Detect which cell encompasses the target text, then output its (X, Y) center coordinate. 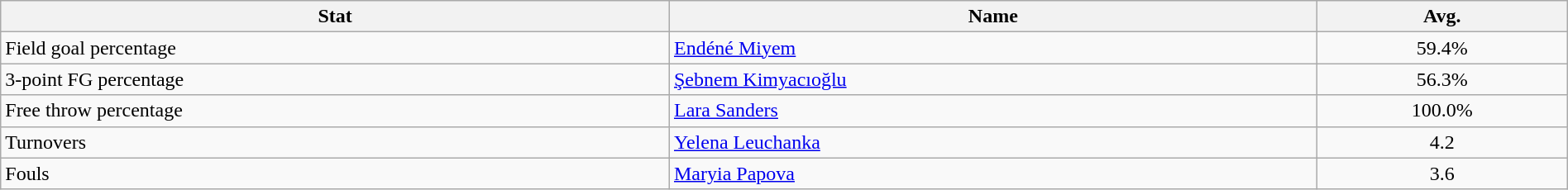
Field goal percentage (336, 48)
Avg. (1442, 17)
Maryia Papova (992, 173)
Turnovers (336, 142)
3-point FG percentage (336, 79)
59.4% (1442, 48)
Lara Sanders (992, 111)
Name (992, 17)
56.3% (1442, 79)
Stat (336, 17)
4.2 (1442, 142)
Şebnem Kimyacıoğlu (992, 79)
Free throw percentage (336, 111)
3.6 (1442, 173)
Fouls (336, 173)
Yelena Leuchanka (992, 142)
100.0% (1442, 111)
Endéné Miyem (992, 48)
